Extract the [x, y] coordinate from the center of the cell holding the provided text.  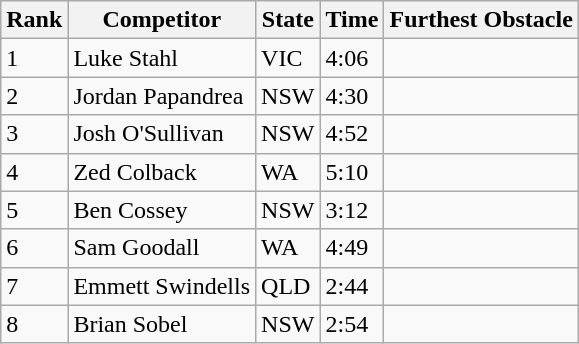
4:30 [352, 96]
7 [34, 286]
Zed Colback [162, 172]
4:49 [352, 248]
3 [34, 134]
2:54 [352, 324]
5 [34, 210]
Ben Cossey [162, 210]
3:12 [352, 210]
Furthest Obstacle [481, 20]
8 [34, 324]
Sam Goodall [162, 248]
4:52 [352, 134]
1 [34, 58]
Brian Sobel [162, 324]
Jordan Papandrea [162, 96]
Luke Stahl [162, 58]
4 [34, 172]
Rank [34, 20]
VIC [288, 58]
Josh O'Sullivan [162, 134]
State [288, 20]
Emmett Swindells [162, 286]
Time [352, 20]
2:44 [352, 286]
Competitor [162, 20]
2 [34, 96]
QLD [288, 286]
4:06 [352, 58]
6 [34, 248]
5:10 [352, 172]
